Provide the [X, Y] coordinate of the cell's center where the given text is located.  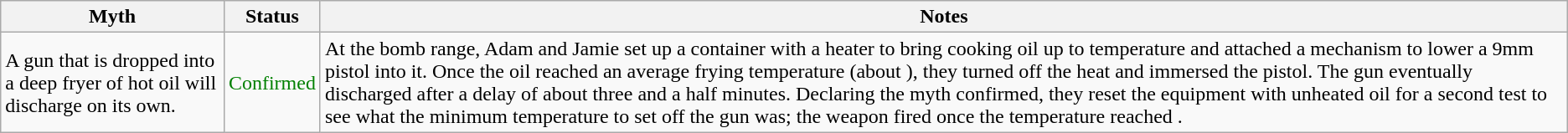
Myth [112, 17]
A gun that is dropped into a deep fryer of hot oil will discharge on its own. [112, 82]
Confirmed [271, 82]
Status [271, 17]
Notes [943, 17]
